Locate the cell with the specified text and output its (X, Y) center coordinate. 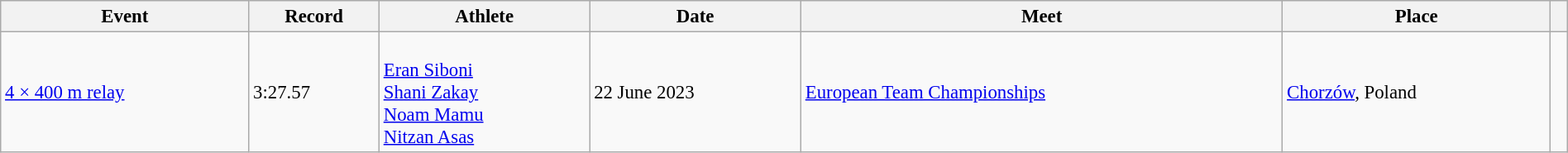
Eran SiboniShani ZakayNoam MamuNitzan Asas (484, 93)
Date (696, 17)
Place (1417, 17)
European Team Championships (1041, 93)
Athlete (484, 17)
3:27.57 (314, 93)
Chorzów, Poland (1417, 93)
4 × 400 m relay (125, 93)
Meet (1041, 17)
Event (125, 17)
Record (314, 17)
22 June 2023 (696, 93)
